Capture the cell that displays the provided text and extract its [x, y] central coordinate. 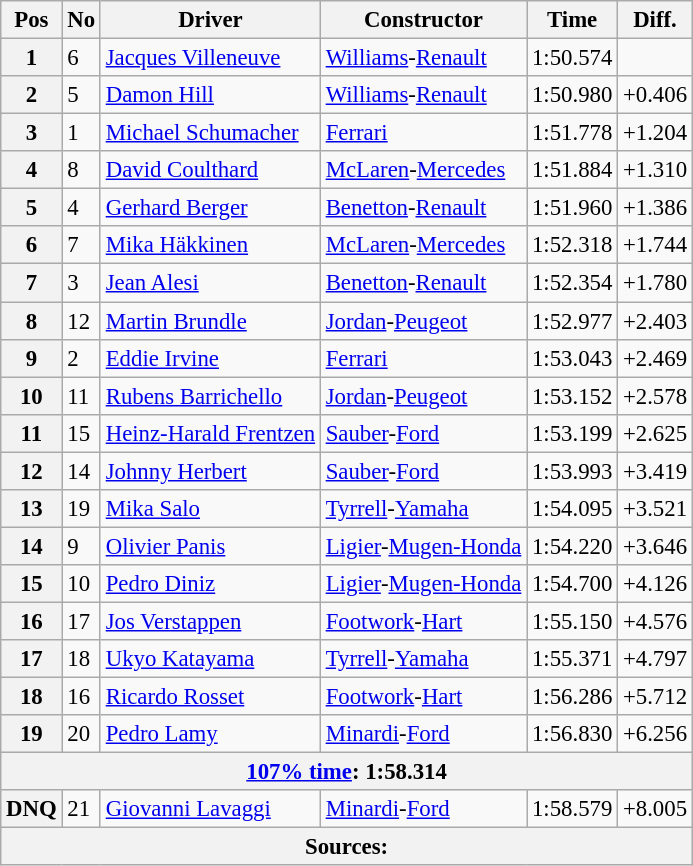
Constructor [423, 20]
1:56.830 [572, 734]
Heinz-Harald Frentzen [210, 433]
+1.386 [656, 208]
Mika Salo [210, 509]
1:53.993 [572, 471]
1:54.700 [572, 584]
+6.256 [656, 734]
Pedro Diniz [210, 584]
Johnny Herbert [210, 471]
1:52.977 [572, 321]
1:55.150 [572, 621]
21 [81, 809]
DNQ [32, 809]
1:51.884 [572, 170]
+1.310 [656, 170]
1:50.574 [572, 58]
+1.744 [656, 245]
David Coulthard [210, 170]
1:54.095 [572, 509]
20 [81, 734]
Gerhard Berger [210, 208]
Martin Brundle [210, 321]
1:52.318 [572, 245]
Pedro Lamy [210, 734]
Damon Hill [210, 95]
Sources: [347, 847]
+0.406 [656, 95]
Giovanni Lavaggi [210, 809]
Ricardo Rosset [210, 697]
+4.797 [656, 659]
1:51.960 [572, 208]
+2.578 [656, 396]
Olivier Panis [210, 546]
1:50.980 [572, 95]
107% time: 1:58.314 [347, 772]
Mika Häkkinen [210, 245]
+1.204 [656, 133]
Diff. [656, 20]
Michael Schumacher [210, 133]
1:55.371 [572, 659]
1:53.043 [572, 358]
+4.126 [656, 584]
+2.403 [656, 321]
+8.005 [656, 809]
+2.469 [656, 358]
+3.646 [656, 546]
1:52.354 [572, 283]
Rubens Barrichello [210, 396]
Eddie Irvine [210, 358]
1:58.579 [572, 809]
1:51.778 [572, 133]
Driver [210, 20]
+3.419 [656, 471]
+2.625 [656, 433]
+4.576 [656, 621]
1:54.220 [572, 546]
Time [572, 20]
+5.712 [656, 697]
1:53.152 [572, 396]
Jacques Villeneuve [210, 58]
1:56.286 [572, 697]
1:53.199 [572, 433]
No [81, 20]
Ukyo Katayama [210, 659]
13 [32, 509]
Jos Verstappen [210, 621]
+3.521 [656, 509]
Jean Alesi [210, 283]
+1.780 [656, 283]
Pos [32, 20]
